Search for the cell housing the specified text and yield its [X, Y] center coordinate. 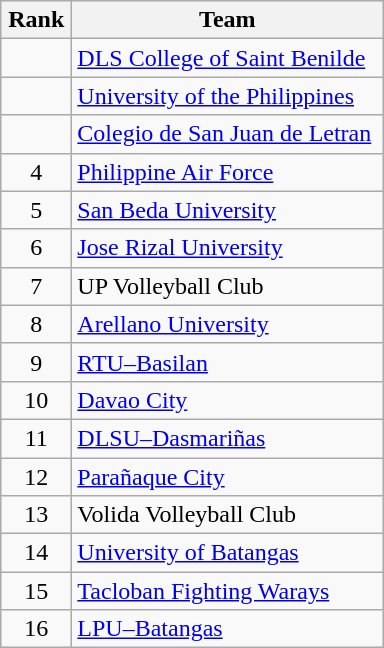
12 [36, 477]
Volida Volleyball Club [228, 515]
University of Batangas [228, 553]
DLS College of Saint Benilde [228, 58]
UP Volleyball Club [228, 286]
Jose Rizal University [228, 248]
13 [36, 515]
6 [36, 248]
San Beda University [228, 210]
Tacloban Fighting Warays [228, 591]
15 [36, 591]
Arellano University [228, 324]
Rank [36, 20]
16 [36, 629]
Parañaque City [228, 477]
4 [36, 172]
University of the Philippines [228, 96]
DLSU–Dasmariñas [228, 438]
9 [36, 362]
Team [228, 20]
RTU–Basilan [228, 362]
LPU–Batangas [228, 629]
8 [36, 324]
Colegio de San Juan de Letran [228, 134]
7 [36, 286]
Philippine Air Force [228, 172]
11 [36, 438]
14 [36, 553]
Davao City [228, 400]
10 [36, 400]
5 [36, 210]
